Capture the cell that displays the provided text and extract its [X, Y] central coordinate. 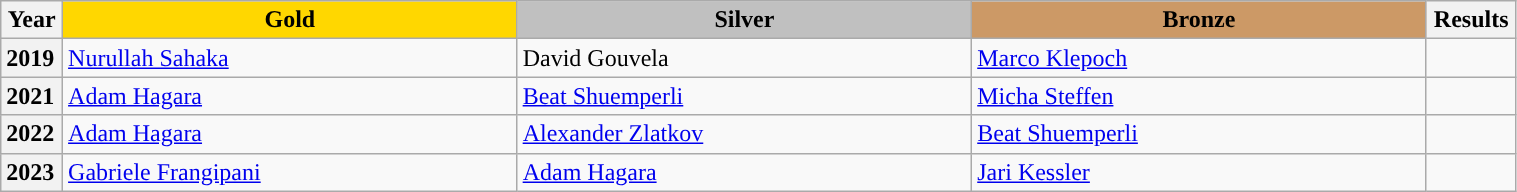
Alexander Zlatkov [744, 134]
Gold [290, 20]
David Gouvela [744, 58]
Silver [744, 20]
Jari Kessler [1200, 172]
Bronze [1200, 20]
Nurullah Sahaka [290, 58]
Micha Steffen [1200, 96]
Gabriele Frangipani [290, 172]
Results [1471, 20]
2021 [32, 96]
Marco Klepoch [1200, 58]
Year [32, 20]
2022 [32, 134]
2019 [32, 58]
2023 [32, 172]
